Locate the cell with the specified text and output its [X, Y] center coordinate. 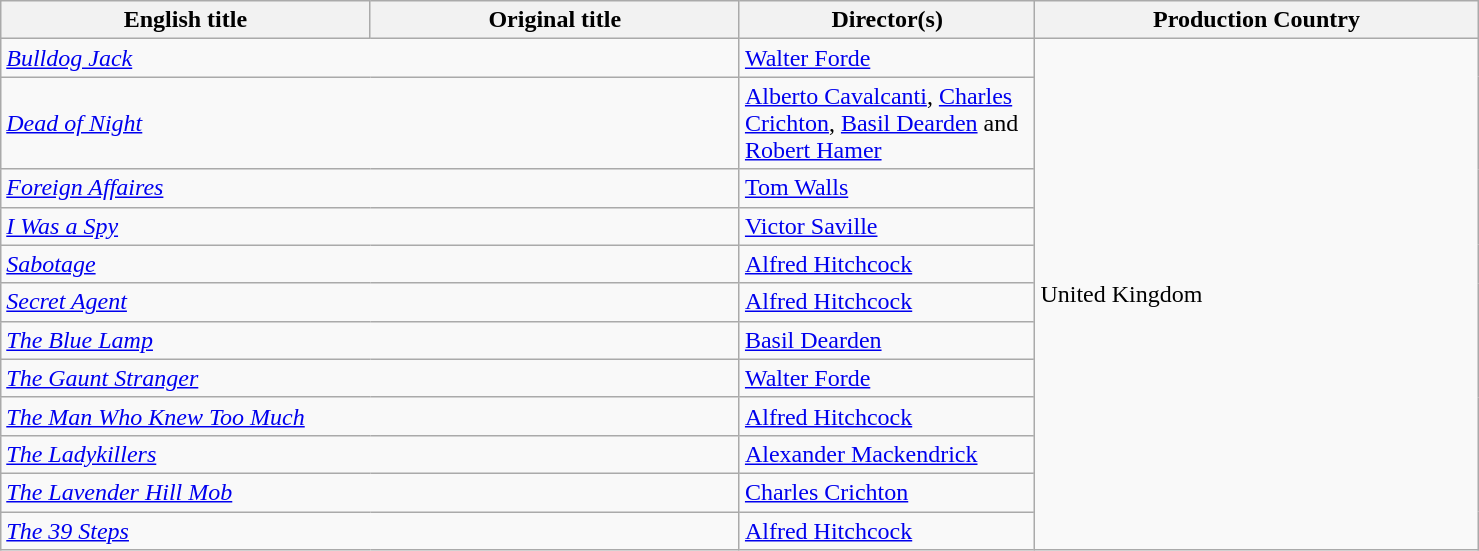
English title [186, 20]
The Lavender Hill Mob [370, 492]
Production Country [1256, 20]
The Gaunt Stranger [370, 378]
Sabotage [370, 264]
Director(s) [886, 20]
I Was a Spy [370, 226]
The Man Who Knew Too Much [370, 416]
The Blue Lamp [370, 340]
Tom Walls [886, 188]
Foreign Affaires [370, 188]
Alberto Cavalcanti, Charles Crichton, Basil Dearden and Robert Hamer [886, 123]
The 39 Steps [370, 531]
Alexander Mackendrick [886, 454]
Secret Agent [370, 302]
Victor Saville [886, 226]
Bulldog Jack [370, 58]
Basil Dearden [886, 340]
United Kingdom [1256, 294]
Dead of Night [370, 123]
The Ladykillers [370, 454]
Charles Crichton [886, 492]
Original title [554, 20]
